Provide the (x, y) coordinate of the cell's center where the given text is located.  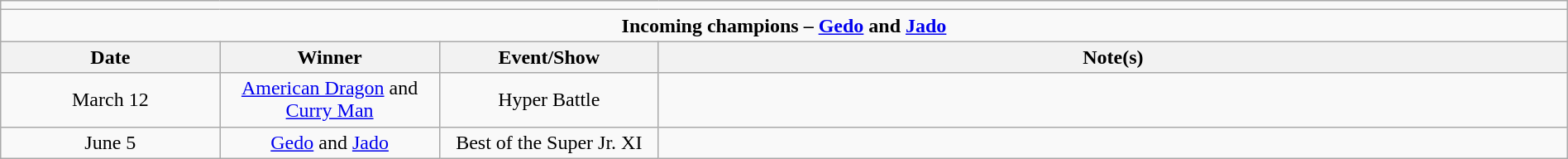
Date (111, 57)
Incoming champions – Gedo and Jado (784, 26)
Note(s) (1113, 57)
Hyper Battle (549, 99)
June 5 (111, 142)
Gedo and Jado (329, 142)
Winner (329, 57)
March 12 (111, 99)
Event/Show (549, 57)
Best of the Super Jr. XI (549, 142)
American Dragon and Curry Man (329, 99)
